Find where the given text appears and provide that cell's center as (x, y) coordinate. 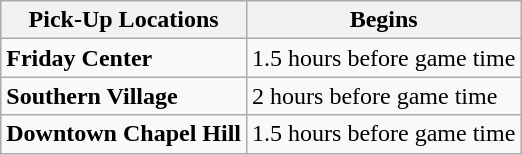
Begins (384, 20)
Downtown Chapel Hill (124, 134)
Friday Center (124, 58)
2 hours before game time (384, 96)
Southern Village (124, 96)
Pick-Up Locations (124, 20)
